Detect which cell encompasses the target text, then output its (x, y) center coordinate. 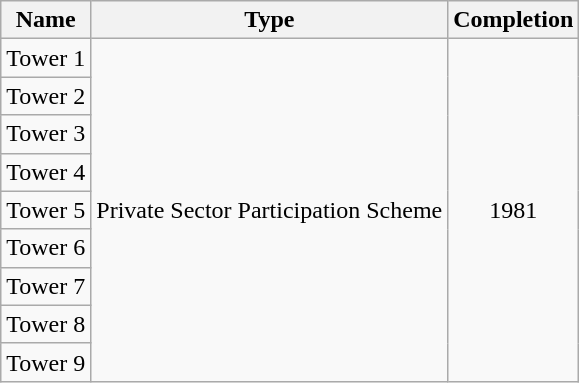
Tower 4 (46, 172)
Private Sector Participation Scheme (270, 210)
Tower 8 (46, 324)
Tower 9 (46, 362)
Tower 5 (46, 210)
Tower 3 (46, 134)
Tower 7 (46, 286)
1981 (514, 210)
Completion (514, 20)
Tower 1 (46, 58)
Tower 6 (46, 248)
Name (46, 20)
Tower 2 (46, 96)
Type (270, 20)
